Pinpoint the cell where the given text exists, returning its (x, y) midpoint coordinate. 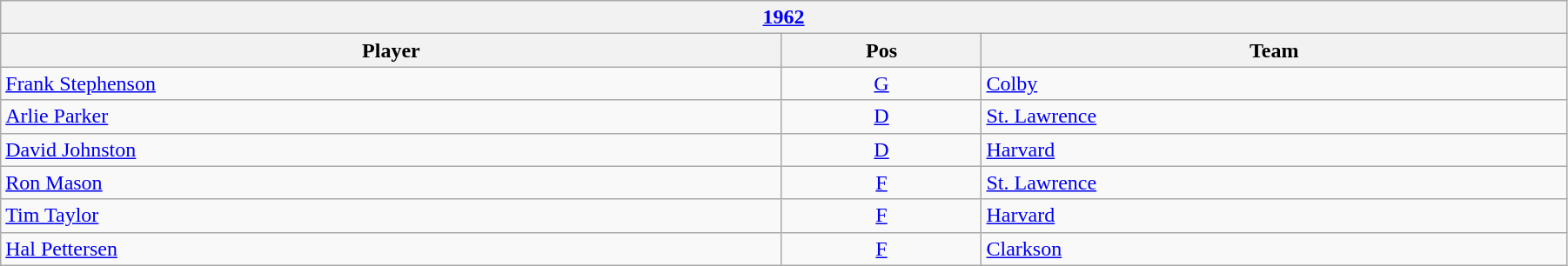
Colby (1274, 83)
Team (1274, 50)
David Johnston (392, 150)
Hal Pettersen (392, 249)
Player (392, 50)
Clarkson (1274, 249)
G (881, 83)
1962 (784, 17)
Frank Stephenson (392, 83)
Tim Taylor (392, 216)
Arlie Parker (392, 116)
Pos (881, 50)
Ron Mason (392, 183)
